Determine the (x, y) coordinate at the center of the cell enclosing the given text.  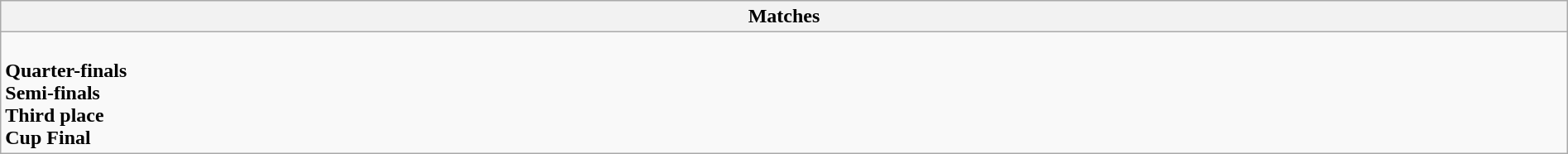
Matches (784, 17)
Quarter-finals Semi-finals Third place Cup Final (784, 93)
